Identify which cell holds the provided text, then report its [x, y] central coordinate. 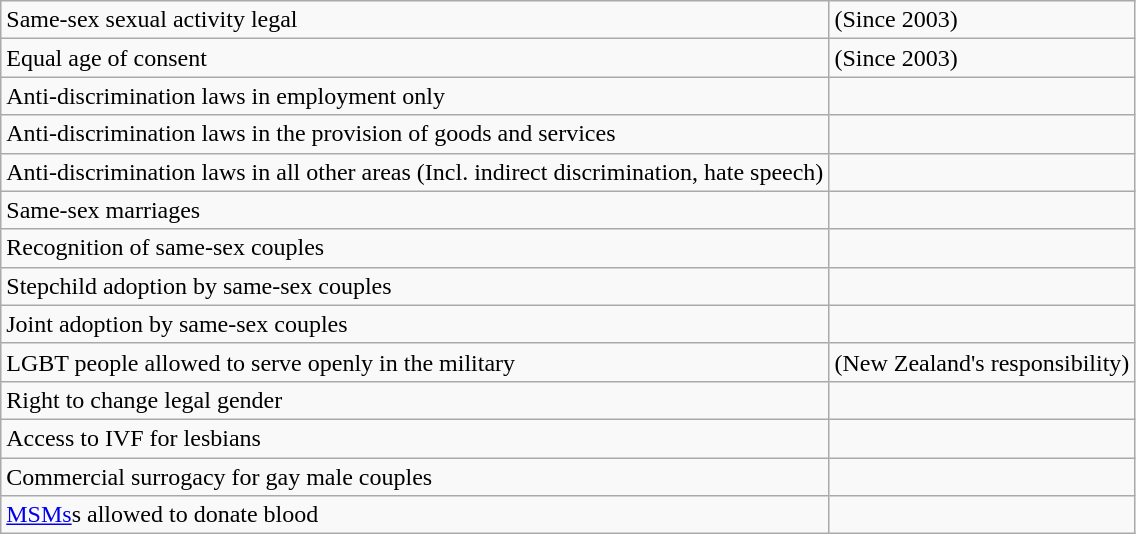
Anti-discrimination laws in the provision of goods and services [415, 134]
(New Zealand's responsibility) [982, 362]
Anti-discrimination laws in all other areas (Incl. indirect discrimination, hate speech) [415, 172]
Commercial surrogacy for gay male couples [415, 477]
Same-sex marriages [415, 210]
MSMss allowed to donate blood [415, 515]
LGBT people allowed to serve openly in the military [415, 362]
Recognition of same-sex couples [415, 248]
Stepchild adoption by same-sex couples [415, 286]
Equal age of consent [415, 58]
Joint adoption by same-sex couples [415, 324]
Right to change legal gender [415, 400]
Access to IVF for lesbians [415, 438]
Same-sex sexual activity legal [415, 20]
Anti-discrimination laws in employment only [415, 96]
